For the text-containing cell, return its midpoint in [x, y] coordinate format. 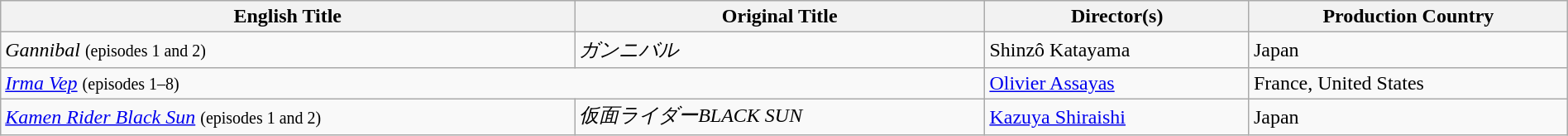
仮面ライダーBLACK SUN [780, 116]
Kamen Rider Black Sun (episodes 1 and 2) [288, 116]
Original Title [780, 17]
Irma Vep (episodes 1–8) [493, 83]
Gannibal (episodes 1 and 2) [288, 50]
Director(s) [1117, 17]
ガンニバル [780, 50]
English Title [288, 17]
Kazuya Shiraishi [1117, 116]
France, United States [1408, 83]
Production Country [1408, 17]
Shinzô Katayama [1117, 50]
Olivier Assayas [1117, 83]
